Return [X, Y] of the center of cell containing provided text 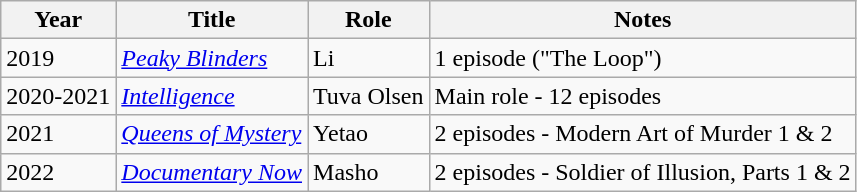
Tuva Olsen [369, 96]
Year [58, 20]
Title [212, 20]
Masho [369, 172]
Role [369, 20]
2019 [58, 58]
Main role - 12 episodes [642, 96]
Yetao [369, 134]
2022 [58, 172]
2 episodes - Soldier of Illusion, Parts 1 & 2 [642, 172]
2020-2021 [58, 96]
1 episode ("The Loop") [642, 58]
Li [369, 58]
2 episodes - Modern Art of Murder 1 & 2 [642, 134]
Intelligence [212, 96]
Queens of Mystery [212, 134]
Peaky Blinders [212, 58]
2021 [58, 134]
Documentary Now [212, 172]
Notes [642, 20]
